Detect which cell encompasses the target text, then output its [X, Y] center coordinate. 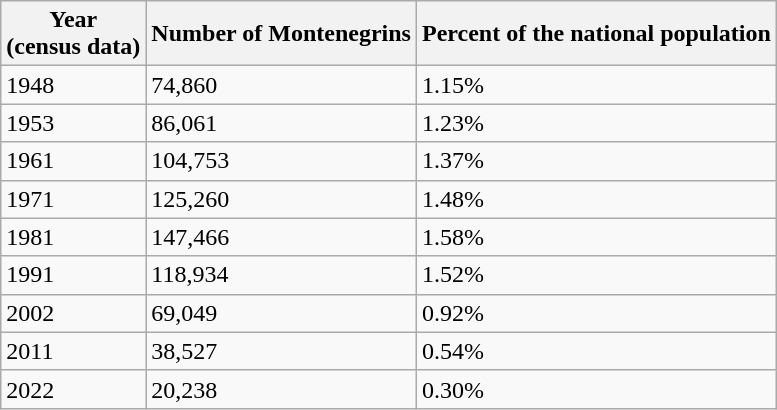
1991 [74, 275]
0.92% [596, 313]
2002 [74, 313]
1.58% [596, 237]
Percent of the national population [596, 34]
1.15% [596, 85]
1953 [74, 123]
1.48% [596, 199]
104,753 [282, 161]
2022 [74, 389]
Number of Montenegrins [282, 34]
74,860 [282, 85]
1.37% [596, 161]
125,260 [282, 199]
38,527 [282, 351]
69,049 [282, 313]
1971 [74, 199]
118,934 [282, 275]
2011 [74, 351]
0.30% [596, 389]
1961 [74, 161]
20,238 [282, 389]
0.54% [596, 351]
1.52% [596, 275]
86,061 [282, 123]
1981 [74, 237]
1948 [74, 85]
1.23% [596, 123]
147,466 [282, 237]
Year(census data) [74, 34]
